Detect which cell encompasses the target text, then output its (X, Y) center coordinate. 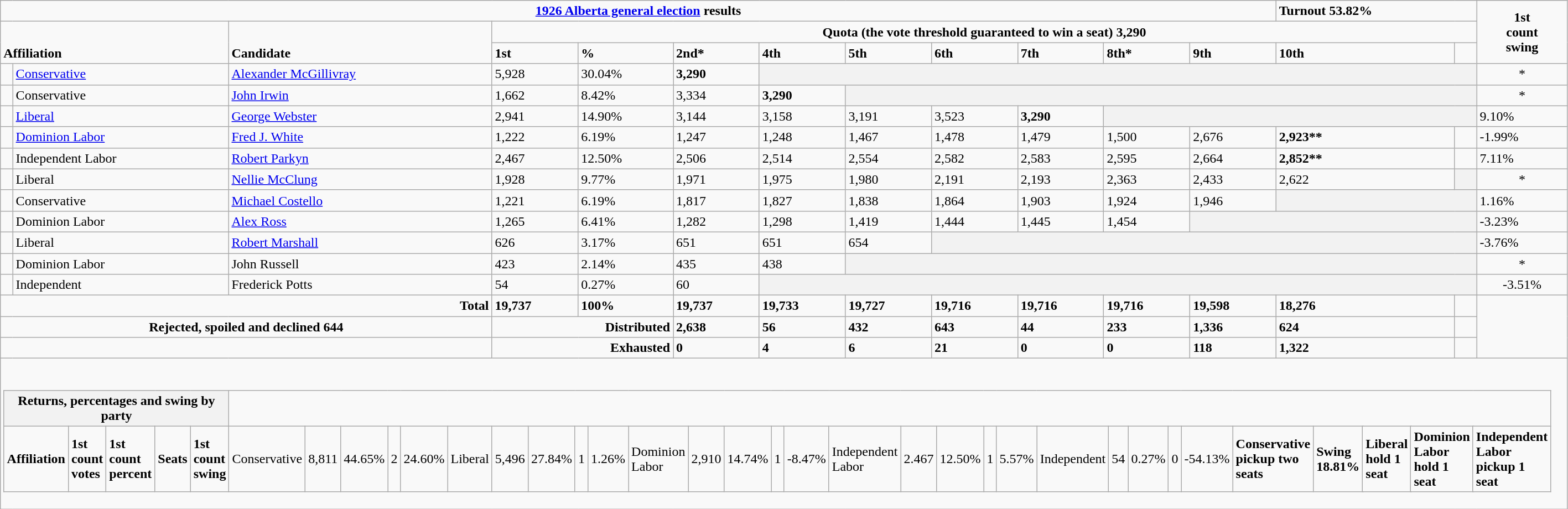
-3.51% (1522, 285)
Exhausted (582, 348)
2,910 (706, 459)
19,733 (802, 306)
27.84% (551, 459)
4th (802, 53)
Returns, percentages and swing by party (116, 408)
Swing 18.81% (1338, 459)
60 (716, 285)
1,419 (889, 221)
Robert Marshall (360, 242)
6 (889, 348)
Fred J. White (360, 137)
1,265 (535, 221)
2,467 (535, 158)
7th (1061, 53)
1,662 (535, 95)
1,975 (802, 179)
2,193 (1061, 179)
1stcountswing (1522, 32)
2,595 (1147, 158)
Rejected, spoiled and declined 644 (246, 327)
2,583 (1061, 158)
6.41% (626, 221)
9.77% (626, 179)
Total (246, 306)
3,191 (889, 116)
1,221 (535, 200)
30.04% (626, 74)
9.10% (1522, 116)
4 (802, 348)
5,928 (535, 74)
1,454 (1147, 221)
Robert Parkyn (360, 158)
1st count swing (210, 459)
1,903 (1061, 200)
2,514 (802, 158)
1,222 (535, 137)
1,479 (1061, 137)
19,598 (1233, 306)
2,852** (1365, 158)
2,554 (889, 158)
Michael Costello (360, 200)
2,191 (975, 179)
100% (626, 306)
3,523 (975, 116)
56 (802, 327)
Alex Ross (360, 221)
654 (889, 242)
1,248 (802, 137)
1,946 (1233, 200)
3,158 (802, 116)
2nd* (716, 53)
18,276 (1365, 306)
1,298 (802, 221)
2,433 (1233, 179)
423 (535, 264)
Candidate (360, 43)
1,827 (802, 200)
438 (802, 264)
1,924 (1147, 200)
1,467 (889, 137)
2.14% (626, 264)
8.42% (626, 95)
1.26% (609, 459)
1st count percent (131, 459)
George Webster (360, 116)
8th* (1147, 53)
Distributed (582, 327)
24.60% (424, 459)
10th (1365, 53)
Turnout 53.82% (1377, 11)
19,727 (889, 306)
2.467 (918, 459)
7.11% (1522, 158)
5th (889, 53)
2,582 (975, 158)
2,941 (535, 116)
Seats (173, 459)
14.90% (626, 116)
118 (1233, 348)
Nellie McClung (360, 179)
1,838 (889, 200)
233 (1147, 327)
21 (975, 348)
2,622 (1365, 179)
1,980 (889, 179)
1,971 (716, 179)
432 (889, 327)
1,336 (1233, 327)
2,363 (1147, 179)
44 (1061, 327)
Liberal hold 1 seat (1387, 459)
643 (975, 327)
John Russell (360, 264)
6th (975, 53)
-3.76% (1522, 242)
-54.13% (1207, 459)
John Irwin (360, 95)
-3.23% (1522, 221)
5.57% (1017, 459)
1,247 (716, 137)
624 (1365, 327)
Quota (the vote threshold guaranteed to win a seat) 3,290 (984, 32)
Dominion Labor hold 1 seat (1442, 459)
1,928 (535, 179)
435 (716, 264)
8,811 (323, 459)
2,923** (1365, 137)
1,864 (975, 200)
1,445 (1061, 221)
1,282 (716, 221)
Alexander McGillivray (360, 74)
1,444 (975, 221)
1,322 (1365, 348)
-1.99% (1522, 137)
1,500 (1147, 137)
5,496 (510, 459)
1.16% (1522, 200)
1,817 (716, 200)
2,506 (716, 158)
626 (535, 242)
14.74% (748, 459)
2 (394, 459)
Independent Labor pickup 1 seat (1512, 459)
3.17% (626, 242)
2,638 (716, 327)
9th (1233, 53)
44.65% (364, 459)
2,676 (1233, 137)
1926 Alberta general election results (638, 11)
Conservative pickup two seats (1273, 459)
1st (535, 53)
% (626, 53)
2,664 (1233, 158)
3,334 (716, 95)
3,144 (716, 116)
1st count votes (87, 459)
-8.47% (807, 459)
1,478 (975, 137)
Frederick Potts (360, 285)
